Extract the (X, Y) coordinate from the center of the cell holding the provided text.  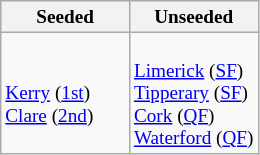
Limerick (SF) Tipperary (SF) Cork (QF) Waterford (QF) (194, 93)
Kerry (1st) Clare (2nd) (66, 93)
Seeded (66, 17)
Unseeded (194, 17)
